Determine the [X, Y] coordinate at the center of the cell enclosing the given text.  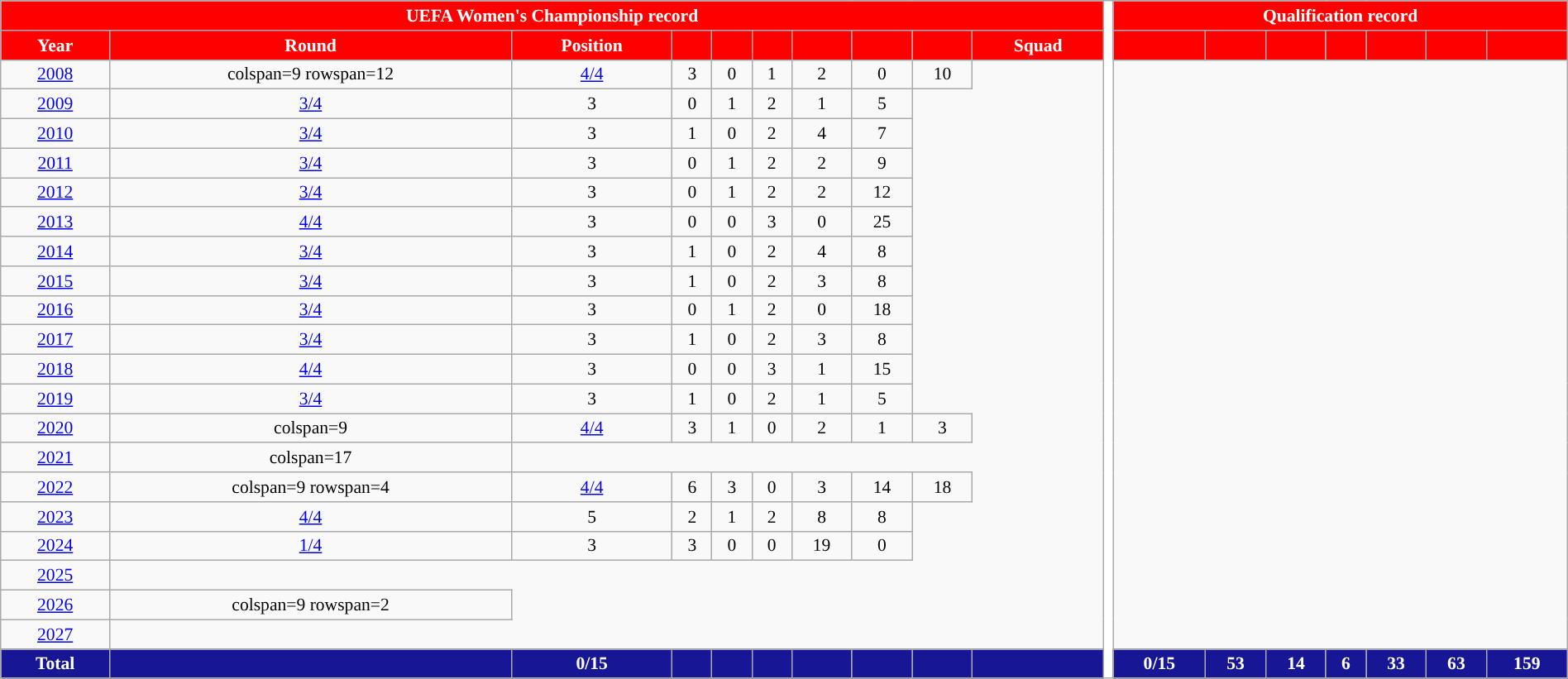
2024 [55, 546]
colspan=9 rowspan=4 [311, 487]
2027 [55, 634]
colspan=9 rowspan=12 [311, 74]
1/4 [311, 546]
53 [1236, 664]
colspan=9 [311, 428]
2026 [55, 605]
Position [592, 45]
7 [882, 134]
9 [882, 163]
2015 [55, 281]
2008 [55, 74]
10 [943, 74]
2021 [55, 458]
2017 [55, 340]
2012 [55, 193]
UEFA Women's Championship record [552, 16]
Total [55, 664]
19 [822, 546]
63 [1456, 664]
2016 [55, 310]
2013 [55, 222]
12 [882, 193]
Round [311, 45]
2010 [55, 134]
159 [1527, 664]
15 [882, 370]
2019 [55, 399]
2022 [55, 487]
Qualification record [1340, 16]
2011 [55, 163]
Year [55, 45]
2025 [55, 576]
25 [882, 222]
2023 [55, 517]
colspan=9 rowspan=2 [311, 605]
2018 [55, 370]
Squad [1039, 45]
33 [1396, 664]
colspan=17 [311, 458]
2014 [55, 251]
2009 [55, 104]
2020 [55, 428]
